Return (X, Y) of the center of cell containing provided text 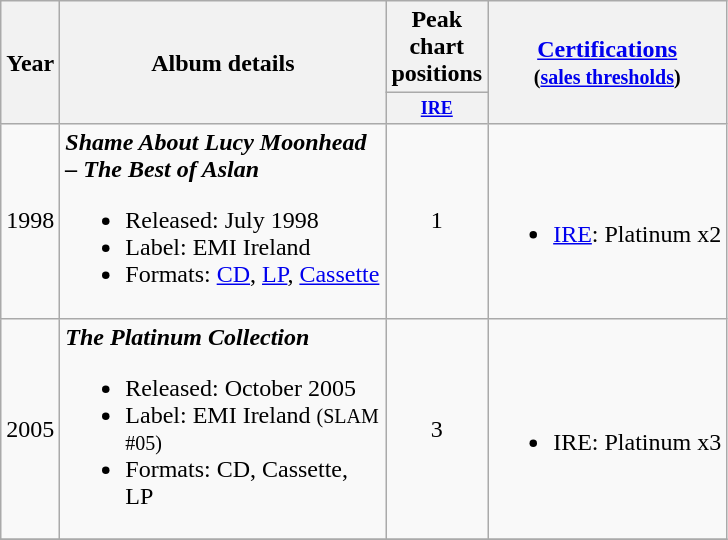
IRE: Platinum x3 (608, 428)
IRE (437, 108)
Year (30, 62)
2005 (30, 428)
1998 (30, 221)
The Platinum CollectionReleased: October 2005Label: EMI Ireland (SLAM #05)Formats: CD, Cassette, LP (223, 428)
1 (437, 221)
IRE: Platinum x2 (608, 221)
3 (437, 428)
Album details (223, 62)
Certifications(sales thresholds) (608, 62)
Shame About Lucy Moonhead – The Best of AslanReleased: July 1998Label: EMI IrelandFormats: CD, LP, Cassette (223, 221)
Peak chart positions (437, 47)
